Return the [X, Y] coordinate for the center point of the cell that contains the specified text.  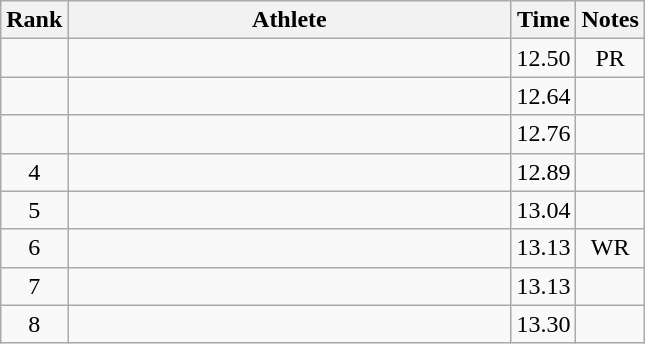
6 [34, 248]
Notes [610, 20]
WR [610, 248]
5 [34, 210]
Time [544, 20]
13.04 [544, 210]
12.50 [544, 58]
8 [34, 324]
4 [34, 172]
12.76 [544, 134]
12.89 [544, 172]
Rank [34, 20]
PR [610, 58]
13.30 [544, 324]
Athlete [290, 20]
12.64 [544, 96]
7 [34, 286]
